Scan for the cell matching the given text and deliver its [X, Y] coordinate at center. 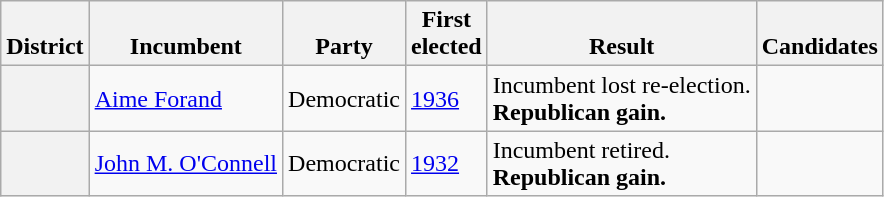
Party [344, 34]
John M. O'Connell [186, 164]
Incumbent retired.Republican gain. [622, 164]
Candidates [820, 34]
Incumbent lost re-election.Republican gain. [622, 98]
Result [622, 34]
1932 [447, 164]
Aime Forand [186, 98]
1936 [447, 98]
Incumbent [186, 34]
Firstelected [447, 34]
District [45, 34]
